For the text-containing cell, return its midpoint in (X, Y) coordinate format. 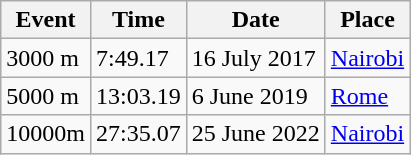
Date (256, 20)
3000 m (46, 58)
13:03.19 (138, 96)
Time (138, 20)
25 June 2022 (256, 134)
7:49.17 (138, 58)
16 July 2017 (256, 58)
5000 m (46, 96)
Event (46, 20)
Place (367, 20)
27:35.07 (138, 134)
6 June 2019 (256, 96)
10000m (46, 134)
Rome (367, 96)
